Extract the [x, y] coordinate from the center of the cell holding the provided text.  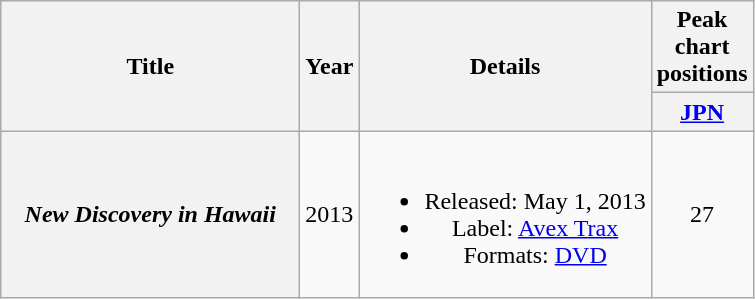
Year [330, 66]
Details [505, 66]
Released: May 1, 2013Label: Avex TraxFormats: DVD [505, 214]
JPN [702, 112]
New Discovery in Hawaii [150, 214]
Title [150, 66]
27 [702, 214]
Peak chart positions [702, 47]
2013 [330, 214]
